For the text-containing cell, return its midpoint in (X, Y) coordinate format. 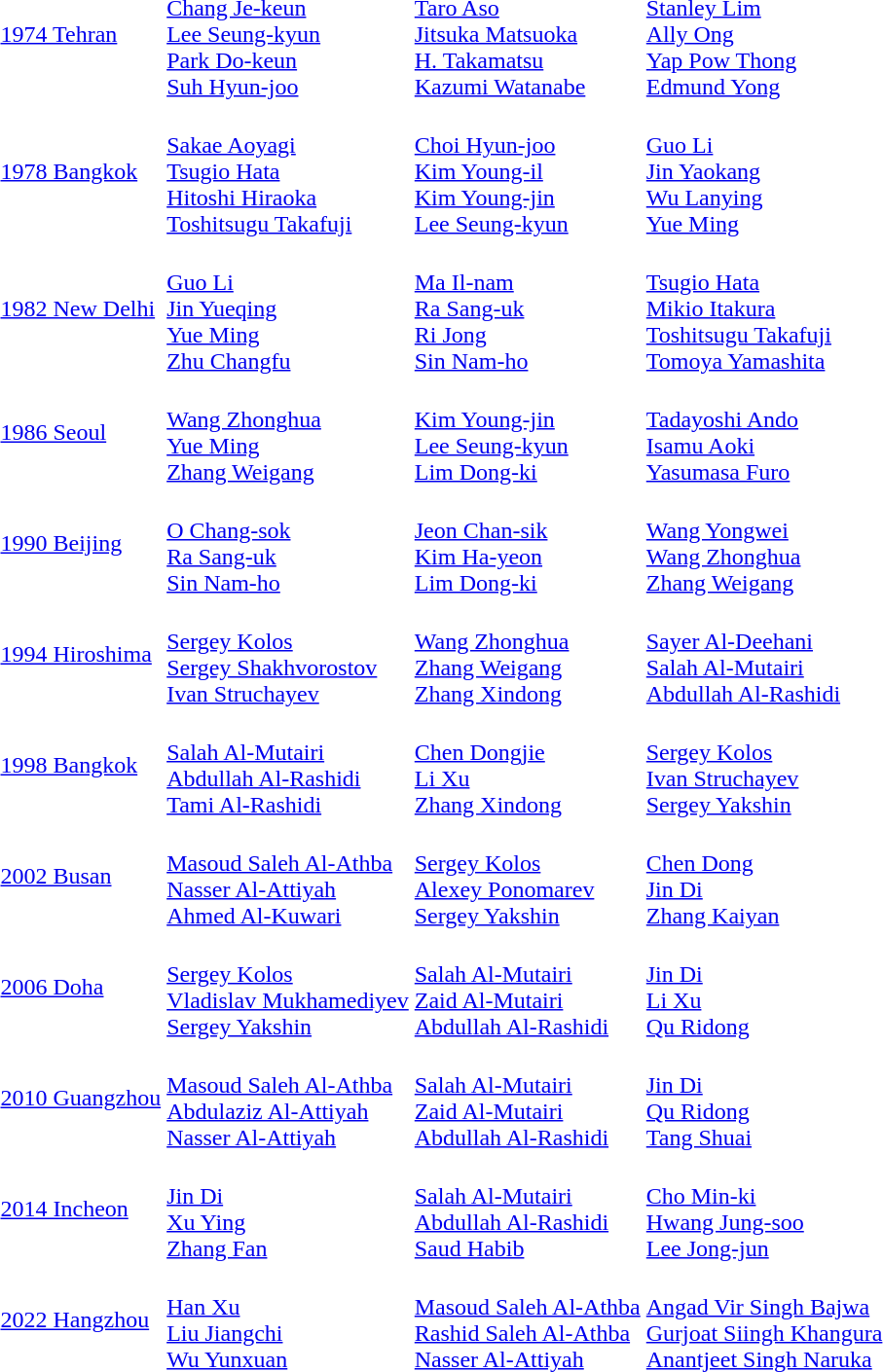
Jin DiXu YingZhang Fan (288, 1209)
Salah Al-MutairiAbdullah Al-RashidiSaud Habib (528, 1209)
Chen DongjieLi XuZhang Xindong (528, 765)
Sakae AoyagiTsugio HataHitoshi HiraokaToshitsugu Takafuji (288, 171)
Sergey KolosAlexey PonomarevSergey Yakshin (528, 876)
Guo LiJin YueqingYue MingZhu Changfu (288, 308)
Choi Hyun-jooKim Young-ilKim Young-jinLee Seung-kyun (528, 171)
Sergey KolosSergey ShakhvorostovIvan Struchayev (288, 654)
Masoud Saleh Al-AthbaNasser Al-AttiyahAhmed Al-Kuwari (288, 876)
Jeon Chan-sikKim Ha-yeonLim Dong-ki (528, 543)
Kim Young-jinLee Seung-kyunLim Dong-ki (528, 432)
Wang ZhonghuaZhang WeigangZhang Xindong (528, 654)
Sergey KolosVladislav MukhamediyevSergey Yakshin (288, 987)
Ma Il-namRa Sang-ukRi JongSin Nam-ho (528, 308)
O Chang-sokRa Sang-ukSin Nam-ho (288, 543)
Wang ZhonghuaYue MingZhang Weigang (288, 432)
Masoud Saleh Al-AthbaAbdulaziz Al-AttiyahNasser Al-Attiyah (288, 1098)
Salah Al-MutairiAbdullah Al-RashidiTami Al-Rashidi (288, 765)
